Output the (X, Y) coordinate of the center of the cell containing the given text.  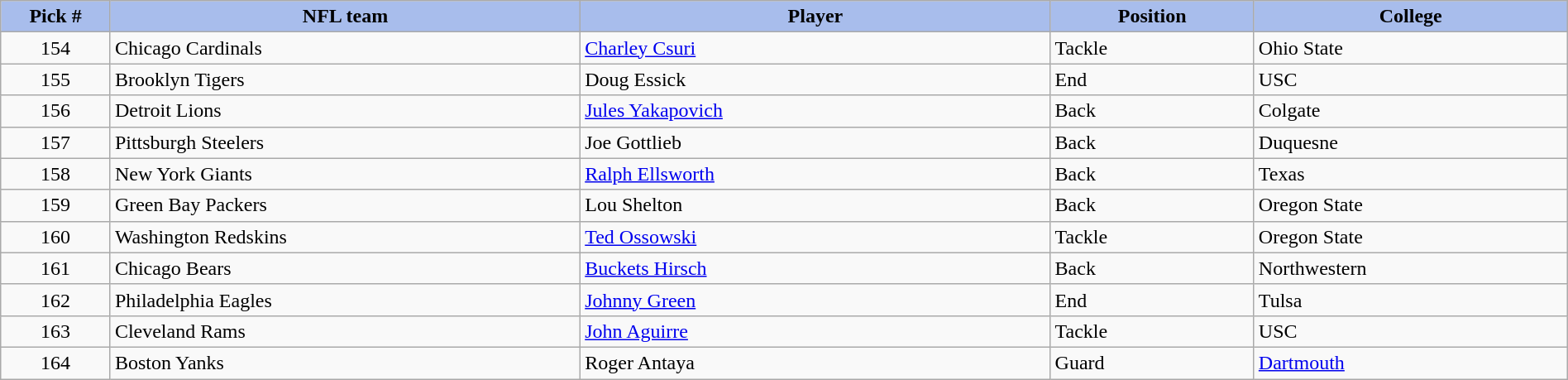
Buckets Hirsch (815, 268)
159 (56, 205)
John Aguirre (815, 331)
Charley Csuri (815, 48)
Brooklyn Tigers (345, 79)
Cleveland Rams (345, 331)
Dartmouth (1411, 363)
156 (56, 111)
Chicago Cardinals (345, 48)
Ralph Ellsworth (815, 174)
Green Bay Packers (345, 205)
162 (56, 300)
Duquesne (1411, 142)
Texas (1411, 174)
Washington Redskins (345, 237)
Position (1152, 17)
NFL team (345, 17)
New York Giants (345, 174)
Doug Essick (815, 79)
Pittsburgh Steelers (345, 142)
Ted Ossowski (815, 237)
Joe Gottlieb (815, 142)
164 (56, 363)
158 (56, 174)
Jules Yakapovich (815, 111)
Player (815, 17)
Guard (1152, 363)
Roger Antaya (815, 363)
163 (56, 331)
Johnny Green (815, 300)
Boston Yanks (345, 363)
Lou Shelton (815, 205)
Philadelphia Eagles (345, 300)
Detroit Lions (345, 111)
Tulsa (1411, 300)
Northwestern (1411, 268)
160 (56, 237)
161 (56, 268)
157 (56, 142)
Chicago Bears (345, 268)
155 (56, 79)
College (1411, 17)
Colgate (1411, 111)
Pick # (56, 17)
Ohio State (1411, 48)
154 (56, 48)
